Provide the (x, y) coordinate of the cell's center where the given text is located.  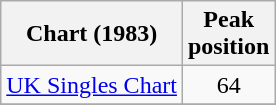
64 (228, 85)
Chart (1983) (92, 34)
Peakposition (228, 34)
UK Singles Chart (92, 85)
